For the text-containing cell, return its midpoint in (x, y) coordinate format. 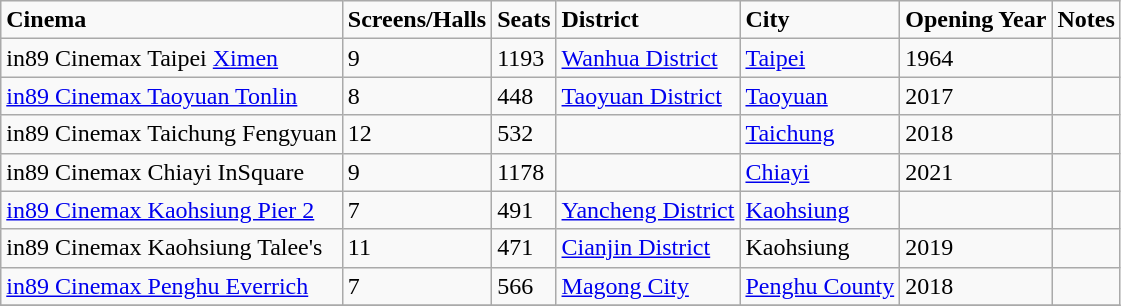
Penghu County (820, 286)
Chiayi (820, 172)
Notes (1086, 20)
in89 Cinemax Kaohsiung Pier 2 (172, 210)
Seats (524, 20)
471 (524, 248)
in89 Cinemax Taipei Ximen (172, 58)
in89 Cinemax Taichung Fengyuan (172, 134)
1964 (976, 58)
in89 Cinemax Penghu Everrich (172, 286)
2021 (976, 172)
448 (524, 96)
1178 (524, 172)
Yancheng District (648, 210)
Taichung (820, 134)
Opening Year (976, 20)
Cinema (172, 20)
District (648, 20)
Magong City (648, 286)
Taoyuan (820, 96)
2019 (976, 248)
in89 Cinemax Taoyuan Tonlin (172, 96)
2017 (976, 96)
Taipei (820, 58)
Screens/Halls (416, 20)
1193 (524, 58)
11 (416, 248)
8 (416, 96)
Taoyuan District (648, 96)
532 (524, 134)
in89 Cinemax Chiayi InSquare (172, 172)
Wanhua District (648, 58)
566 (524, 286)
in89 Cinemax Kaohsiung Talee's (172, 248)
12 (416, 134)
City (820, 20)
491 (524, 210)
Cianjin District (648, 248)
